Output the [X, Y] coordinate of the center of the cell containing the given text.  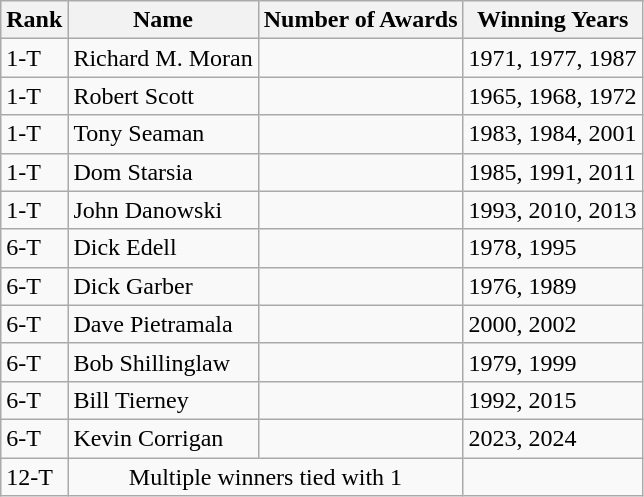
Rank [34, 20]
Robert Scott [163, 96]
1979, 1999 [552, 362]
2000, 2002 [552, 324]
Dick Edell [163, 248]
Kevin Corrigan [163, 438]
2023, 2024 [552, 438]
1993, 2010, 2013 [552, 210]
Richard M. Moran [163, 58]
12-T [34, 477]
1985, 1991, 2011 [552, 172]
Number of Awards [360, 20]
Bob Shillinglaw [163, 362]
Multiple winners tied with 1 [266, 477]
1971, 1977, 1987 [552, 58]
Tony Seaman [163, 134]
1983, 1984, 2001 [552, 134]
Bill Tierney [163, 400]
1978, 1995 [552, 248]
John Danowski [163, 210]
Dave Pietramala [163, 324]
Name [163, 20]
Dick Garber [163, 286]
Winning Years [552, 20]
1976, 1989 [552, 286]
1992, 2015 [552, 400]
Dom Starsia [163, 172]
1965, 1968, 1972 [552, 96]
